Return the [x, y] coordinate for the center point of the cell that contains the specified text.  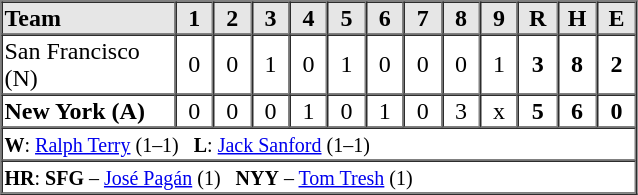
W: Ralph Terry (1–1) L: Jack Sanford (1–1) [319, 144]
9 [499, 18]
Team [89, 18]
E [616, 18]
4 [308, 18]
New York (A) [89, 110]
H [577, 18]
x [499, 110]
San Francisco (N) [89, 64]
HR: SFG – José Pagán (1) NYY – Tom Tresh (1) [319, 176]
R [538, 18]
7 [423, 18]
